Capture the cell that displays the provided text and extract its (x, y) central coordinate. 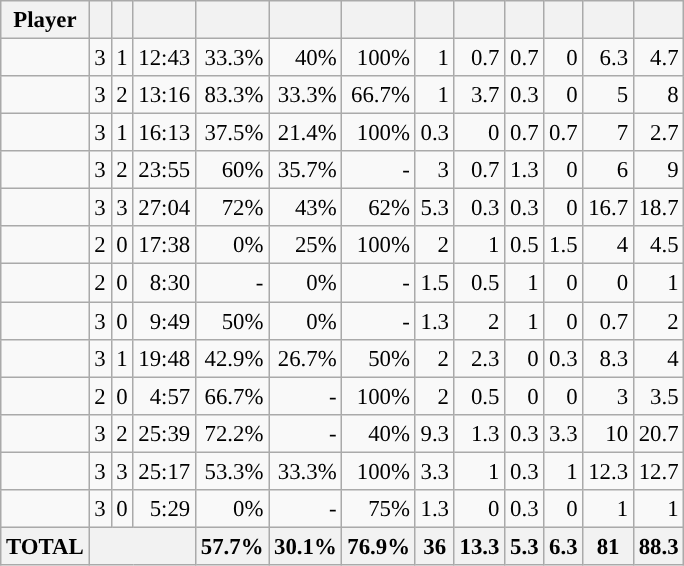
8 (658, 95)
12.3 (608, 471)
16.7 (608, 208)
16:13 (164, 133)
19:48 (164, 358)
2.3 (479, 358)
53.3% (232, 471)
88.3 (658, 546)
27:04 (164, 208)
9 (658, 170)
13.3 (479, 546)
25:17 (164, 471)
4.7 (658, 58)
3.7 (479, 95)
23:55 (164, 170)
37.5% (232, 133)
2.7 (658, 133)
20.7 (658, 433)
43% (306, 208)
35.7% (306, 170)
6 (608, 170)
25:39 (164, 433)
21.4% (306, 133)
62% (378, 208)
4.5 (658, 245)
76.9% (378, 546)
18.7 (658, 208)
36 (434, 546)
83.3% (232, 95)
5 (608, 95)
60% (232, 170)
30.1% (306, 546)
8:30 (164, 283)
8.3 (608, 358)
3.5 (658, 396)
7 (608, 133)
TOTAL (45, 546)
4:57 (164, 396)
25% (306, 245)
Player (45, 20)
12.7 (658, 471)
42.9% (232, 358)
12:43 (164, 58)
72.2% (232, 433)
13:16 (164, 95)
72% (232, 208)
10 (608, 433)
9:49 (164, 321)
57.7% (232, 546)
75% (378, 509)
81 (608, 546)
26.7% (306, 358)
9.3 (434, 433)
5:29 (164, 509)
17:38 (164, 245)
